Extract the (X, Y) coordinate from the center of the cell holding the provided text.  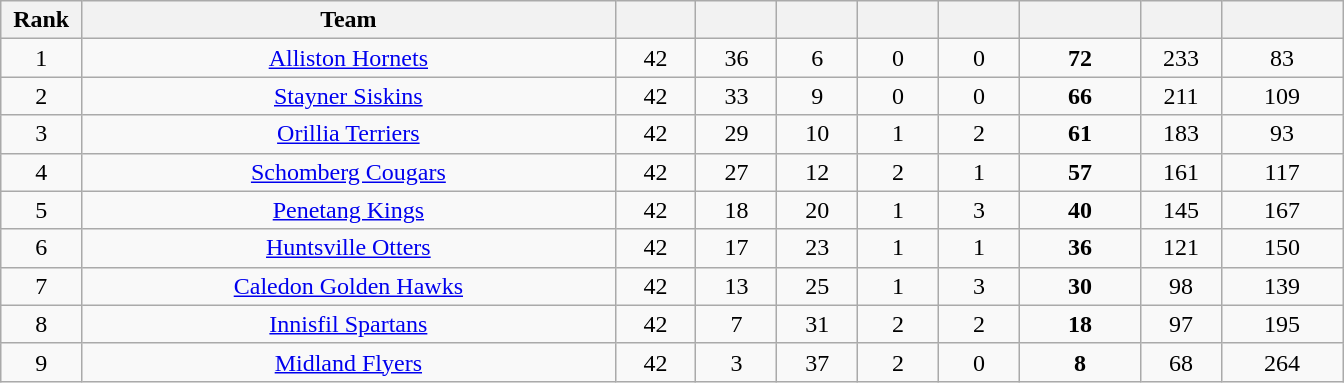
23 (818, 248)
57 (1080, 172)
27 (736, 172)
31 (818, 324)
109 (1282, 96)
66 (1080, 96)
4 (42, 172)
121 (1182, 248)
195 (1282, 324)
93 (1282, 134)
12 (818, 172)
Midland Flyers (349, 362)
25 (818, 286)
Rank (42, 20)
Innisfil Spartans (349, 324)
29 (736, 134)
5 (42, 210)
Alliston Hornets (349, 58)
68 (1182, 362)
Caledon Golden Hawks (349, 286)
Team (349, 20)
37 (818, 362)
211 (1182, 96)
33 (736, 96)
17 (736, 248)
Schomberg Cougars (349, 172)
161 (1182, 172)
117 (1282, 172)
145 (1182, 210)
Penetang Kings (349, 210)
139 (1282, 286)
167 (1282, 210)
98 (1182, 286)
61 (1080, 134)
233 (1182, 58)
97 (1182, 324)
10 (818, 134)
13 (736, 286)
Stayner Siskins (349, 96)
183 (1182, 134)
Huntsville Otters (349, 248)
20 (818, 210)
264 (1282, 362)
72 (1080, 58)
30 (1080, 286)
83 (1282, 58)
150 (1282, 248)
40 (1080, 210)
Orillia Terriers (349, 134)
